Extract the (X, Y) coordinate from the center of the cell holding the provided text.  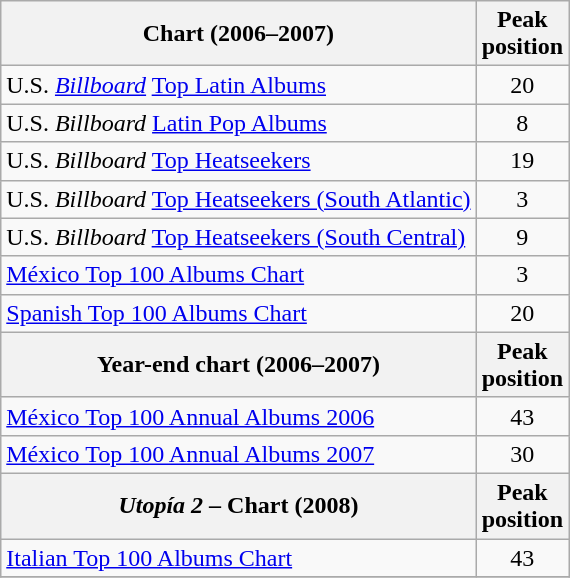
México Top 100 Albums Chart (238, 275)
Spanish Top 100 Albums Chart (238, 313)
U.S. Billboard Top Heatseekers (South Atlantic) (238, 199)
19 (522, 161)
Chart (2006–2007) (238, 34)
Italian Top 100 Albums Chart (238, 557)
9 (522, 237)
U.S. Billboard Top Heatseekers (238, 161)
8 (522, 123)
Utopía 2 – Chart (2008) (238, 506)
Year-end chart (2006–2007) (238, 364)
U.S. Billboard Top Latin Albums (238, 85)
U.S. Billboard Latin Pop Albums (238, 123)
México Top 100 Annual Albums 2007 (238, 454)
30 (522, 454)
México Top 100 Annual Albums 2006 (238, 416)
U.S. Billboard Top Heatseekers (South Central) (238, 237)
